Output the (x, y) coordinate of the center of the cell containing the given text.  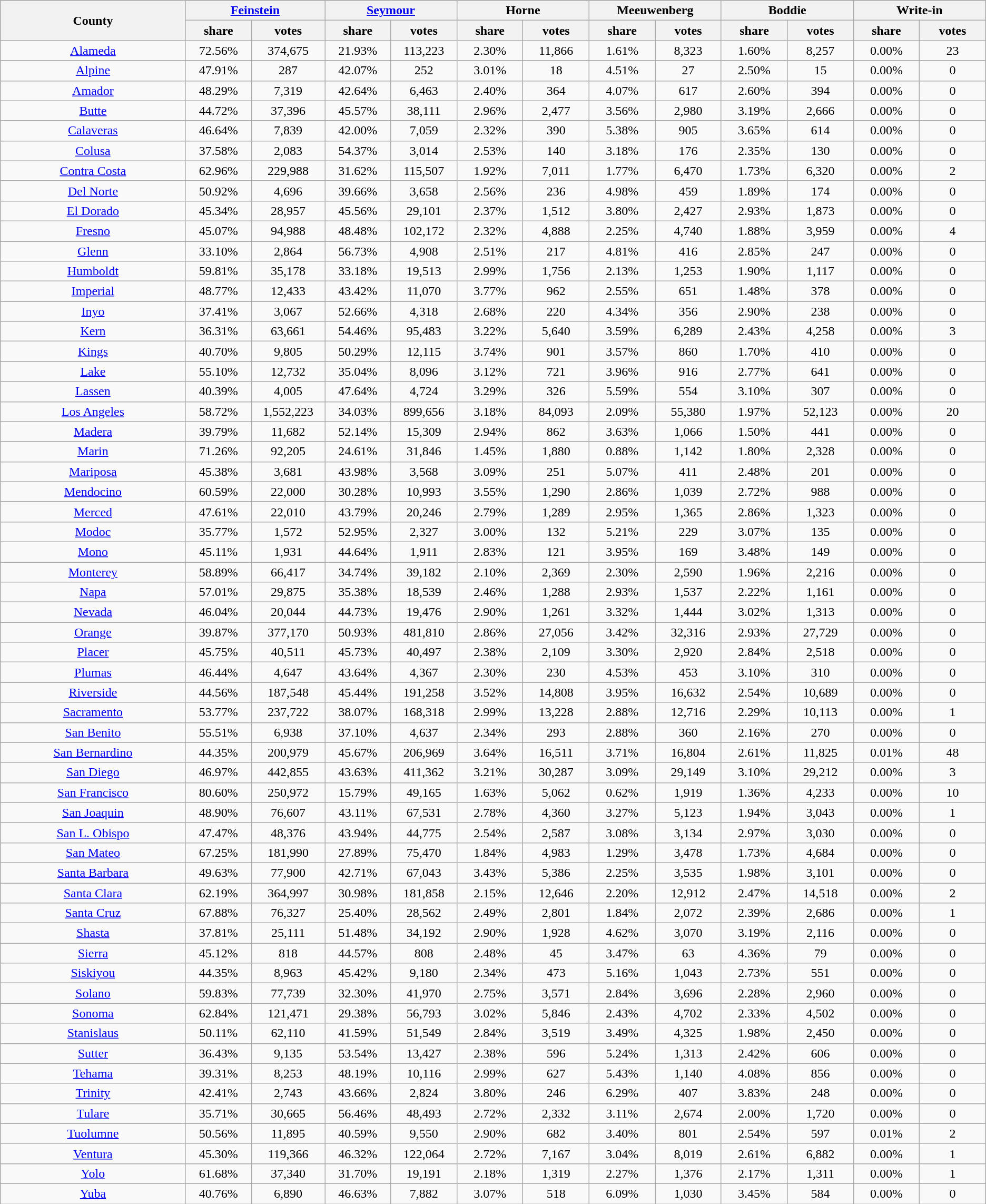
35.04% (358, 371)
29,875 (289, 592)
45.42% (358, 973)
2.68% (490, 311)
2.47% (754, 893)
Mariposa (93, 472)
187,548 (289, 692)
8,019 (688, 1153)
3.59% (622, 331)
2.22% (754, 592)
10,113 (821, 712)
4,724 (423, 391)
4.62% (622, 933)
441 (821, 432)
43.98% (358, 472)
36.43% (218, 1053)
3.55% (490, 492)
473 (556, 973)
Tuolumne (93, 1133)
1.77% (622, 171)
50.56% (218, 1133)
3,030 (821, 833)
326 (556, 391)
47.61% (218, 512)
5.43% (622, 1073)
44.56% (218, 692)
59.83% (218, 993)
2.46% (490, 592)
168,318 (423, 712)
9,550 (423, 1133)
230 (556, 672)
4,318 (423, 311)
2.17% (754, 1173)
206,969 (423, 752)
1,117 (821, 271)
3.47% (622, 953)
181,990 (289, 853)
4.53% (622, 672)
46.97% (218, 772)
Tulare (93, 1113)
3.52% (490, 692)
Kings (93, 351)
1,365 (688, 512)
42.00% (358, 131)
45.67% (358, 752)
37.58% (218, 151)
El Dorado (93, 211)
7,319 (289, 91)
2,477 (556, 111)
Lake (93, 371)
682 (556, 1133)
Trinity (93, 1093)
6,938 (289, 732)
862 (556, 432)
238 (821, 311)
43.64% (358, 672)
22,010 (289, 512)
287 (289, 71)
50.92% (218, 191)
20,044 (289, 612)
49,165 (423, 792)
44.73% (358, 612)
Solano (93, 993)
Sierra (93, 953)
Santa Cruz (93, 913)
52.95% (358, 532)
54.46% (358, 331)
61.68% (218, 1173)
4,502 (821, 1013)
62,110 (289, 1033)
29,101 (423, 211)
3,696 (688, 993)
416 (688, 251)
San Benito (93, 732)
310 (821, 672)
1,512 (556, 211)
Stanislaus (93, 1033)
54.37% (358, 151)
1.80% (754, 452)
16,632 (688, 692)
31.70% (358, 1173)
4.07% (622, 91)
4,888 (556, 231)
35.77% (218, 532)
1,444 (688, 612)
3.21% (490, 772)
2,518 (821, 652)
48.90% (218, 813)
1.60% (754, 51)
Glenn (93, 251)
3.29% (490, 391)
5.59% (622, 391)
Colusa (93, 151)
1,161 (821, 592)
8,323 (688, 51)
9,180 (423, 973)
San Mateo (93, 853)
31,846 (423, 452)
12,115 (423, 351)
County (93, 21)
1,043 (688, 973)
4 (953, 231)
Feinstein (255, 11)
95,483 (423, 331)
38,111 (423, 111)
27,729 (821, 632)
2.94% (490, 432)
1,552,223 (289, 412)
15,309 (423, 432)
Orange (93, 632)
31.62% (358, 171)
23 (953, 51)
Siskiyou (93, 973)
43.66% (358, 1093)
2,216 (821, 572)
40.76% (218, 1193)
Lassen (93, 391)
25,111 (289, 933)
50.93% (358, 632)
229,988 (289, 171)
35,178 (289, 271)
57.01% (218, 592)
2,109 (556, 652)
44.57% (358, 953)
45.12% (218, 953)
30,287 (556, 772)
641 (821, 371)
Meeuwenberg (655, 11)
962 (556, 291)
41,970 (423, 993)
916 (688, 371)
48 (953, 752)
92,205 (289, 452)
6,320 (821, 171)
62.96% (218, 171)
2.18% (490, 1173)
Amador (93, 91)
43.11% (358, 813)
29.38% (358, 1013)
43.42% (358, 291)
2,450 (821, 1033)
5.38% (622, 131)
174 (821, 191)
252 (423, 71)
Ventura (93, 1153)
27,056 (556, 632)
115,507 (423, 171)
Alpine (93, 71)
1.94% (754, 813)
6,890 (289, 1193)
410 (821, 351)
1,319 (556, 1173)
1.96% (754, 572)
39.66% (358, 191)
2.29% (754, 712)
411,362 (423, 772)
Inyo (93, 311)
293 (556, 732)
8,096 (423, 371)
52.66% (358, 311)
Marin (93, 452)
46.32% (358, 1153)
19,476 (423, 612)
1.90% (754, 271)
53.77% (218, 712)
56,793 (423, 1013)
76,607 (289, 813)
2.00% (754, 1113)
5,062 (556, 792)
10,993 (423, 492)
34,192 (423, 933)
4,702 (688, 1013)
48,376 (289, 833)
364,997 (289, 893)
27 (688, 71)
San L. Obispo (93, 833)
2.77% (754, 371)
9,135 (289, 1053)
220 (556, 311)
Santa Clara (93, 893)
149 (821, 552)
121,471 (289, 1013)
2.51% (490, 251)
San Diego (93, 772)
250,972 (289, 792)
39.31% (218, 1073)
37.10% (358, 732)
6,470 (688, 171)
3,535 (688, 873)
614 (821, 131)
36.31% (218, 331)
5,386 (556, 873)
Madera (93, 432)
37.41% (218, 311)
2.96% (490, 111)
3.77% (490, 291)
7,059 (423, 131)
3,568 (423, 472)
Sonoma (93, 1013)
43.94% (358, 833)
29,149 (688, 772)
3.63% (622, 432)
3.48% (754, 552)
33.18% (358, 271)
905 (688, 131)
Riverside (93, 692)
10 (953, 792)
11,895 (289, 1133)
48.77% (218, 291)
119,366 (289, 1153)
35.71% (218, 1113)
12,716 (688, 712)
45.30% (218, 1153)
1,376 (688, 1173)
860 (688, 351)
130 (821, 151)
6,289 (688, 331)
4.08% (754, 1073)
4.34% (622, 311)
181,858 (423, 893)
3.08% (622, 833)
2.83% (490, 552)
606 (821, 1053)
30,665 (289, 1113)
39.79% (218, 432)
2.15% (490, 893)
63 (688, 953)
4,908 (423, 251)
52,123 (821, 412)
Mendocino (93, 492)
28,957 (289, 211)
7,882 (423, 1193)
2.42% (754, 1053)
3.43% (490, 873)
2.37% (490, 211)
50.29% (358, 351)
37,340 (289, 1173)
1,066 (688, 432)
43.63% (358, 772)
5,123 (688, 813)
390 (556, 131)
Placer (93, 652)
1,928 (556, 933)
122,064 (423, 1153)
2.60% (754, 91)
32.30% (358, 993)
42.64% (358, 91)
3,658 (423, 191)
307 (821, 391)
Imperial (93, 291)
18 (556, 71)
10,689 (821, 692)
Calaveras (93, 131)
34.74% (358, 572)
12,912 (688, 893)
3,959 (821, 231)
71.26% (218, 452)
3.96% (622, 371)
627 (556, 1073)
2.85% (754, 251)
818 (289, 953)
411 (688, 472)
3.01% (490, 71)
651 (688, 291)
67,043 (423, 873)
45.38% (218, 472)
11,682 (289, 432)
94,988 (289, 231)
1.50% (754, 432)
2.35% (754, 151)
3.27% (622, 813)
44.64% (358, 552)
55.10% (218, 371)
12,646 (556, 893)
62.19% (218, 893)
1,140 (688, 1073)
442,855 (289, 772)
6,882 (821, 1153)
45.56% (358, 211)
453 (688, 672)
3.32% (622, 612)
2,369 (556, 572)
52.14% (358, 432)
246 (556, 1093)
3,043 (821, 813)
3.04% (622, 1153)
217 (556, 251)
44.72% (218, 111)
247 (821, 251)
2,083 (289, 151)
84,093 (556, 412)
377,170 (289, 632)
378 (821, 291)
60.59% (218, 492)
3,134 (688, 833)
597 (821, 1133)
1.97% (754, 412)
3.65% (754, 131)
3.45% (754, 1193)
4.81% (622, 251)
3,101 (821, 873)
48.19% (358, 1073)
229 (688, 532)
11,070 (423, 291)
66,417 (289, 572)
43.79% (358, 512)
356 (688, 311)
Kern (93, 331)
42.07% (358, 71)
1.89% (754, 191)
3.56% (622, 111)
394 (821, 91)
2,686 (821, 913)
1.29% (622, 853)
3,681 (289, 472)
270 (821, 732)
2.10% (490, 572)
2.78% (490, 813)
4.36% (754, 953)
24.61% (358, 452)
Tehama (93, 1073)
67,531 (423, 813)
140 (556, 151)
2.53% (490, 151)
2.50% (754, 71)
19,191 (423, 1173)
3.12% (490, 371)
2,980 (688, 111)
4,637 (423, 732)
67.88% (218, 913)
4.51% (622, 71)
22,000 (289, 492)
1,261 (556, 612)
554 (688, 391)
2.75% (490, 993)
2.13% (622, 271)
5,640 (556, 331)
3.49% (622, 1033)
191,258 (423, 692)
1,290 (556, 492)
0.88% (622, 452)
4,647 (289, 672)
2,824 (423, 1093)
51,549 (423, 1033)
1,919 (688, 792)
12,433 (289, 291)
3.83% (754, 1093)
14,518 (821, 893)
2,864 (289, 251)
45.11% (218, 552)
Contra Costa (93, 171)
1.88% (754, 231)
15 (821, 71)
7,167 (556, 1153)
132 (556, 532)
56.73% (358, 251)
2.39% (754, 913)
1,311 (821, 1173)
46.04% (218, 612)
4,005 (289, 391)
50.11% (218, 1033)
40,497 (423, 652)
1,880 (556, 452)
237,722 (289, 712)
3,478 (688, 853)
13,427 (423, 1053)
35.38% (358, 592)
41.59% (358, 1033)
47.64% (358, 391)
3.71% (622, 752)
2.79% (490, 512)
40.59% (358, 1133)
901 (556, 351)
5.21% (622, 532)
1.63% (490, 792)
42.71% (358, 873)
481,810 (423, 632)
38.07% (358, 712)
551 (821, 973)
39.87% (218, 632)
13,228 (556, 712)
Humboldt (93, 271)
28,562 (423, 913)
75,470 (423, 853)
51.48% (358, 933)
4.98% (622, 191)
1.61% (622, 51)
3.42% (622, 632)
16,511 (556, 752)
1,030 (688, 1193)
Fresno (93, 231)
1.36% (754, 792)
Plumas (93, 672)
808 (423, 953)
4,740 (688, 231)
1,756 (556, 271)
721 (556, 371)
5.16% (622, 973)
40,511 (289, 652)
1,142 (688, 452)
42.41% (218, 1093)
3,519 (556, 1033)
45.34% (218, 211)
4,325 (688, 1033)
Mono (93, 552)
3,571 (556, 993)
248 (821, 1093)
2.27% (622, 1173)
Shasta (93, 933)
617 (688, 91)
102,172 (423, 231)
801 (688, 1133)
251 (556, 472)
2.33% (754, 1013)
8,963 (289, 973)
77,900 (289, 873)
4,684 (821, 853)
2.28% (754, 993)
Butte (93, 111)
1,288 (556, 592)
Seymour (391, 11)
2,328 (821, 452)
1,931 (289, 552)
33.10% (218, 251)
2.55% (622, 291)
374,675 (289, 51)
29,212 (821, 772)
47.47% (218, 833)
77,739 (289, 993)
169 (688, 552)
45.44% (358, 692)
6,463 (423, 91)
37.81% (218, 933)
34.03% (358, 412)
2,587 (556, 833)
856 (821, 1073)
201 (821, 472)
48.29% (218, 91)
37,396 (289, 111)
44,775 (423, 833)
62.84% (218, 1013)
Yuba (93, 1193)
27.89% (358, 853)
176 (688, 151)
988 (821, 492)
55.51% (218, 732)
53.54% (358, 1053)
80.60% (218, 792)
5.24% (622, 1053)
113,223 (423, 51)
2,590 (688, 572)
15.79% (358, 792)
Santa Barbara (93, 873)
2,801 (556, 913)
3.64% (490, 752)
10,116 (423, 1073)
2,332 (556, 1113)
63,661 (289, 331)
18,539 (423, 592)
5,846 (556, 1013)
4,696 (289, 191)
1.48% (754, 291)
1,253 (688, 271)
Del Norte (93, 191)
3.22% (490, 331)
518 (556, 1193)
12,732 (289, 371)
20,246 (423, 512)
Boddie (787, 11)
2.49% (490, 913)
2,072 (688, 913)
6.09% (622, 1193)
200,979 (289, 752)
360 (688, 732)
3.40% (622, 1133)
Nevada (93, 612)
121 (556, 552)
46.63% (358, 1193)
584 (821, 1193)
2,327 (423, 532)
Write-in (920, 11)
49.63% (218, 873)
4,258 (821, 331)
6.29% (622, 1093)
1,873 (821, 211)
45.73% (358, 652)
30.28% (358, 492)
0.62% (622, 792)
11,866 (556, 51)
1,572 (289, 532)
2,960 (821, 993)
2.16% (754, 732)
4,233 (821, 792)
Sutter (93, 1053)
56.46% (358, 1113)
Horne (522, 11)
3.11% (622, 1113)
1,289 (556, 512)
45 (556, 953)
25.40% (358, 913)
Napa (93, 592)
4,367 (423, 672)
3,014 (423, 151)
11,825 (821, 752)
407 (688, 1093)
1,039 (688, 492)
1,911 (423, 552)
2.97% (754, 833)
San Joaquin (93, 813)
1.92% (490, 171)
3,070 (688, 933)
1.70% (754, 351)
8,257 (821, 51)
2,427 (688, 211)
3,067 (289, 311)
45.75% (218, 652)
76,327 (289, 913)
2.09% (622, 412)
Merced (93, 512)
39,182 (423, 572)
2,674 (688, 1113)
4,360 (556, 813)
58.89% (218, 572)
Los Angeles (93, 412)
5.07% (622, 472)
47.91% (218, 71)
899,656 (423, 412)
7,011 (556, 171)
Sacramento (93, 712)
2.40% (490, 91)
79 (821, 953)
40.70% (218, 351)
40.39% (218, 391)
8,253 (289, 1073)
2.73% (754, 973)
46.44% (218, 672)
236 (556, 191)
20 (953, 412)
135 (821, 532)
48,493 (423, 1113)
San Bernardino (93, 752)
48.48% (358, 231)
4,983 (556, 853)
2,920 (688, 652)
19,513 (423, 271)
3.00% (490, 532)
55,380 (688, 412)
596 (556, 1053)
30.98% (358, 893)
1,720 (821, 1113)
1,323 (821, 512)
59.81% (218, 271)
46.64% (218, 131)
2,116 (821, 933)
32,316 (688, 632)
72.56% (218, 51)
67.25% (218, 853)
459 (688, 191)
3.57% (622, 351)
3.30% (622, 652)
Yolo (93, 1173)
Monterey (93, 572)
2.20% (622, 893)
16,804 (688, 752)
2.56% (490, 191)
2,666 (821, 111)
14,808 (556, 692)
9,805 (289, 351)
1.45% (490, 452)
364 (556, 91)
Alameda (93, 51)
2.95% (622, 512)
3.74% (490, 351)
45.07% (218, 231)
2,743 (289, 1093)
58.72% (218, 412)
San Francisco (93, 792)
21.93% (358, 51)
45.57% (358, 111)
Modoc (93, 532)
1,537 (688, 592)
7,839 (289, 131)
